Determine the (X, Y) coordinate at the center of the cell enclosing the given text.  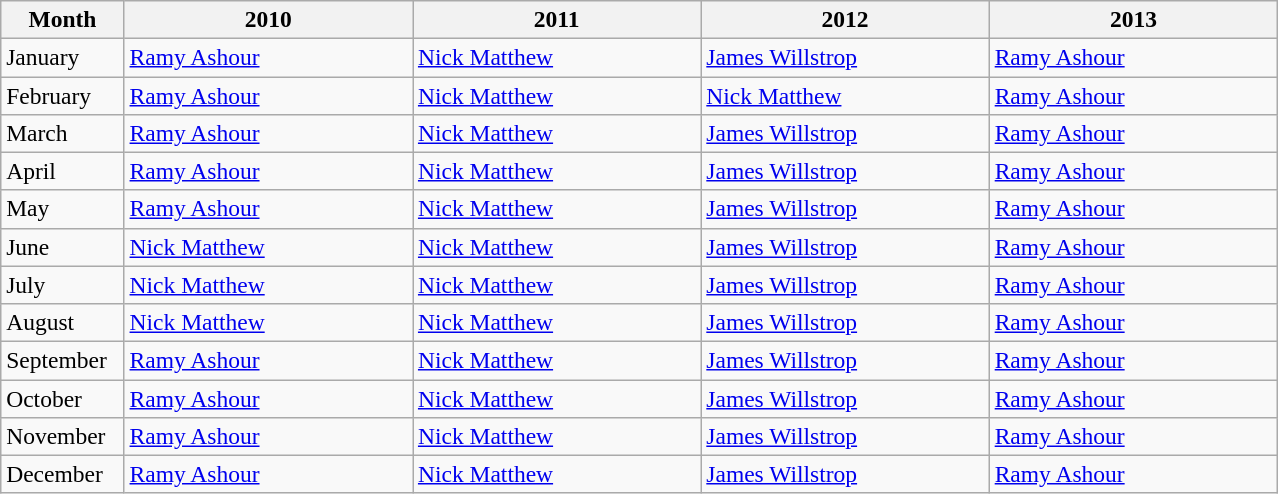
June (62, 247)
2013 (1133, 19)
Month (62, 19)
May (62, 209)
April (62, 171)
February (62, 95)
September (62, 360)
2012 (845, 19)
August (62, 322)
October (62, 398)
2010 (268, 19)
January (62, 57)
2011 (556, 19)
November (62, 436)
July (62, 285)
December (62, 474)
March (62, 133)
